For the text-containing cell, return its midpoint in [X, Y] coordinate format. 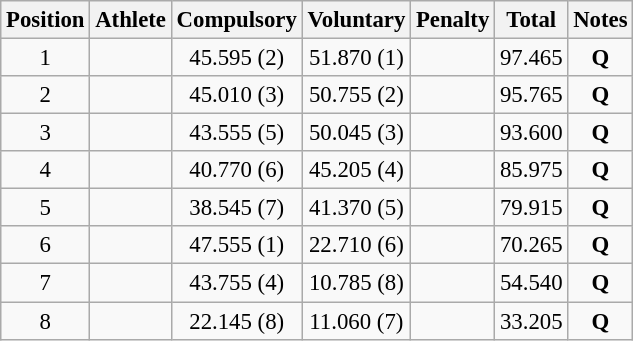
7 [46, 283]
40.770 (6) [236, 170]
45.205 (4) [356, 170]
41.370 (5) [356, 208]
33.205 [532, 321]
79.915 [532, 208]
50.755 (2) [356, 95]
11.060 (7) [356, 321]
70.265 [532, 245]
1 [46, 58]
Position [46, 20]
Penalty [453, 20]
10.785 (8) [356, 283]
38.545 (7) [236, 208]
54.540 [532, 283]
45.595 (2) [236, 58]
95.765 [532, 95]
97.465 [532, 58]
51.870 (1) [356, 58]
Voluntary [356, 20]
3 [46, 133]
Compulsory [236, 20]
8 [46, 321]
5 [46, 208]
22.710 (6) [356, 245]
93.600 [532, 133]
4 [46, 170]
2 [46, 95]
50.045 (3) [356, 133]
85.975 [532, 170]
Athlete [130, 20]
43.755 (4) [236, 283]
43.555 (5) [236, 133]
45.010 (3) [236, 95]
6 [46, 245]
Notes [600, 20]
47.555 (1) [236, 245]
22.145 (8) [236, 321]
Total [532, 20]
